Provide the [x, y] coordinate of the cell's center where the given text is located.  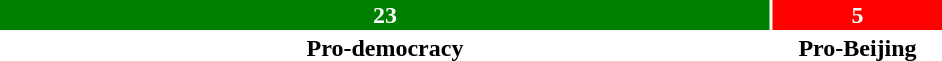
23 [385, 15]
5 [858, 15]
